Return the [X, Y] coordinate for the center point of the cell that contains the specified text.  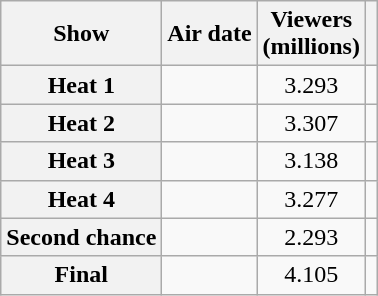
Air date [210, 34]
Viewers(millions) [311, 34]
3.138 [311, 161]
Heat 1 [82, 85]
Second chance [82, 237]
3.293 [311, 85]
4.105 [311, 275]
3.277 [311, 199]
Show [82, 34]
Heat 3 [82, 161]
Final [82, 275]
Heat 4 [82, 199]
2.293 [311, 237]
Heat 2 [82, 123]
3.307 [311, 123]
